Return (X, Y) of the center of cell containing provided text 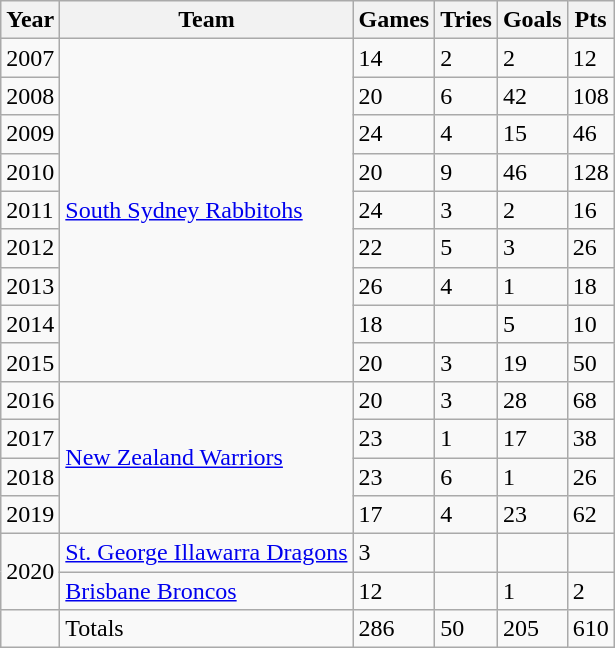
2011 (30, 210)
2015 (30, 362)
2010 (30, 172)
128 (590, 172)
St. George Illawarra Dragons (206, 553)
2019 (30, 515)
2007 (30, 58)
22 (394, 248)
2012 (30, 248)
610 (590, 629)
14 (394, 58)
62 (590, 515)
42 (532, 96)
2017 (30, 438)
Games (394, 20)
2014 (30, 324)
Tries (466, 20)
2013 (30, 286)
Year (30, 20)
2009 (30, 134)
38 (590, 438)
68 (590, 400)
2016 (30, 400)
Pts (590, 20)
10 (590, 324)
2020 (30, 572)
Totals (206, 629)
2018 (30, 477)
19 (532, 362)
286 (394, 629)
Brisbane Broncos (206, 591)
Team (206, 20)
108 (590, 96)
15 (532, 134)
Goals (532, 20)
205 (532, 629)
16 (590, 210)
9 (466, 172)
28 (532, 400)
New Zealand Warriors (206, 457)
South Sydney Rabbitohs (206, 210)
2008 (30, 96)
